For the text-containing cell, return its midpoint in [X, Y] coordinate format. 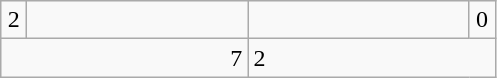
7 [124, 58]
0 [482, 20]
